Find where the given text appears and provide that cell's center as [X, Y] coordinate. 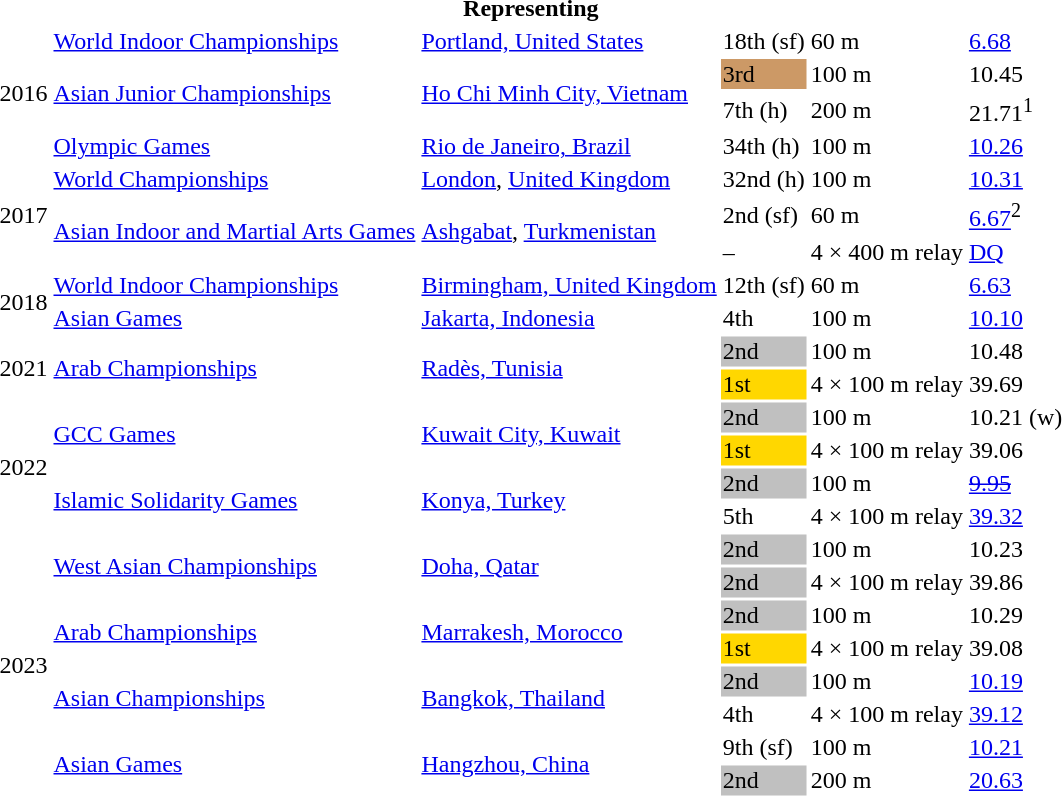
Islamic Solidarity Games [234, 500]
Radès, Tunisia [569, 368]
Birmingham, United Kingdom [569, 285]
Rio de Janeiro, Brazil [569, 146]
3rd [764, 74]
12th (sf) [764, 285]
Konya, Turkey [569, 500]
Asian Junior Championships [234, 94]
Portland, United States [569, 41]
5th [764, 516]
Kuwait City, Kuwait [569, 434]
World Championships [234, 179]
Ashgabat, Turkmenistan [569, 232]
2nd (sf) [764, 215]
4 × 400 m relay [886, 252]
Asian Indoor and Martial Arts Games [234, 232]
7th (h) [764, 110]
Olympic Games [234, 146]
Asian Championships [234, 698]
18th (sf) [764, 41]
Bangkok, Thailand [569, 698]
Doha, Qatar [569, 566]
Marrakesh, Morocco [569, 632]
32nd (h) [764, 179]
GCC Games [234, 434]
West Asian Championships [234, 566]
London, United Kingdom [569, 179]
– [764, 252]
9th (sf) [764, 747]
Hangzhou, China [569, 764]
34th (h) [764, 146]
Ho Chi Minh City, Vietnam [569, 94]
Jakarta, Indonesia [569, 318]
